From the cell containing the given text, extract its center point as [x, y] coordinate. 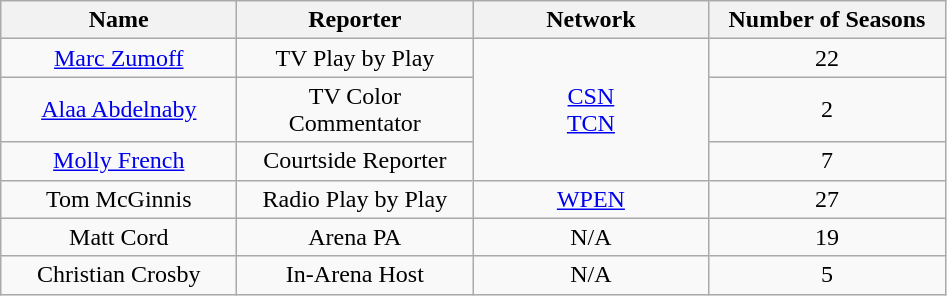
2 [827, 110]
Molly French [119, 161]
Alaa Abdelnaby [119, 110]
Network [591, 20]
Marc Zumoff [119, 58]
Radio Play by Play [355, 199]
19 [827, 237]
5 [827, 275]
Courtside Reporter [355, 161]
Reporter [355, 20]
TV Play by Play [355, 58]
7 [827, 161]
TV Color Commentator [355, 110]
Christian Crosby [119, 275]
27 [827, 199]
Tom McGinnis [119, 199]
Name [119, 20]
Matt Cord [119, 237]
Number of Seasons [827, 20]
Arena PA [355, 237]
In-Arena Host [355, 275]
CSNTCN [591, 110]
WPEN [591, 199]
22 [827, 58]
